Identify which cell holds the provided text, then report its (x, y) central coordinate. 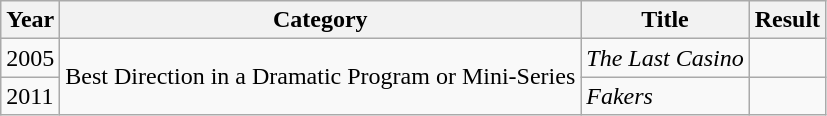
Fakers (665, 96)
Best Direction in a Dramatic Program or Mini-Series (320, 77)
The Last Casino (665, 58)
Result (787, 20)
2011 (30, 96)
Year (30, 20)
Title (665, 20)
2005 (30, 58)
Category (320, 20)
